Find where the given text appears and provide that cell's center as [x, y] coordinate. 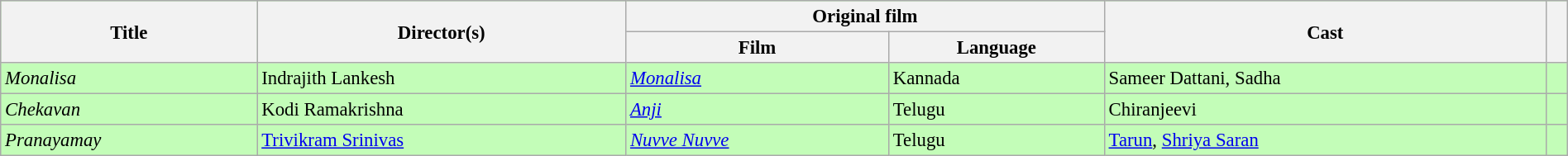
Indrajith Lankesh [442, 78]
Pranayamay [129, 140]
Director(s) [442, 31]
Cast [1325, 31]
Sameer Dattani, Sadha [1325, 78]
Chiranjeevi [1325, 110]
Anji [758, 110]
Film [758, 48]
Original film [865, 17]
Trivikram Srinivas [442, 140]
Language [996, 48]
Kannada [996, 78]
Tarun, Shriya Saran [1325, 140]
Nuvve Nuvve [758, 140]
Title [129, 31]
Kodi Ramakrishna [442, 110]
Chekavan [129, 110]
